Return the [X, Y] coordinate for the center point of the cell that contains the specified text.  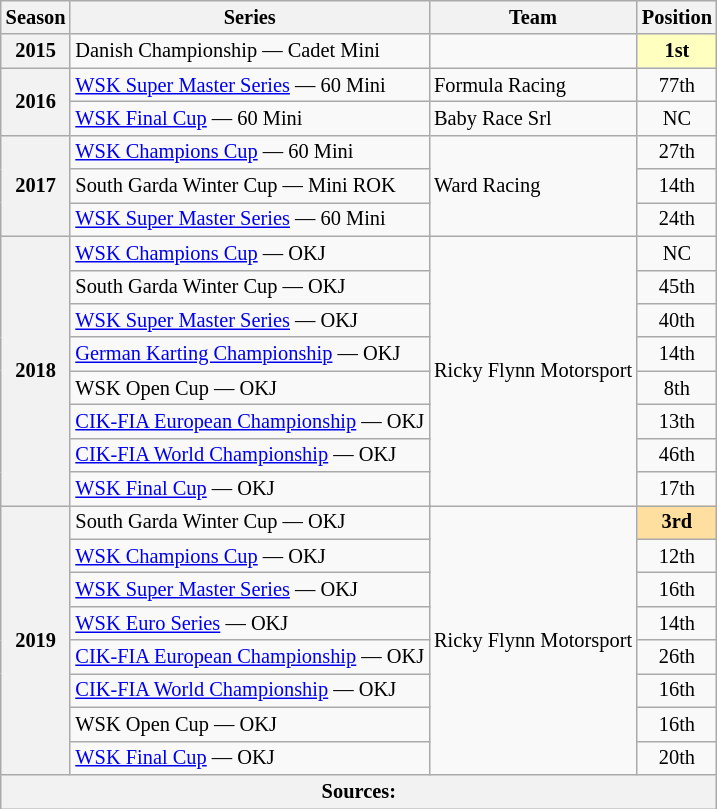
77th [677, 85]
13th [677, 421]
46th [677, 455]
24th [677, 219]
26th [677, 657]
WSK Final Cup — 60 Mini [250, 118]
2018 [36, 370]
WSK Champions Cup — 60 Mini [250, 152]
2017 [36, 186]
German Karting Championship — OKJ [250, 354]
Series [250, 17]
2015 [36, 51]
12th [677, 556]
Formula Racing [533, 85]
Danish Championship — Cadet Mini [250, 51]
1st [677, 51]
2019 [36, 640]
17th [677, 489]
Team [533, 17]
Position [677, 17]
2016 [36, 102]
Season [36, 17]
8th [677, 388]
Baby Race Srl [533, 118]
20th [677, 758]
3rd [677, 522]
WSK Euro Series — OKJ [250, 623]
27th [677, 152]
South Garda Winter Cup — Mini ROK [250, 186]
Sources: [359, 791]
40th [677, 320]
45th [677, 287]
Ward Racing [533, 186]
